Find where the given text appears and provide that cell's center as [X, Y] coordinate. 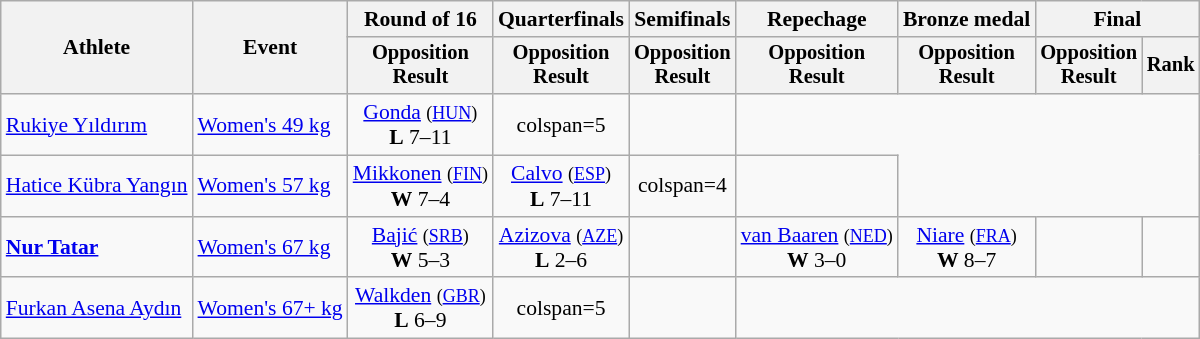
Round of 16 [420, 19]
Women's 67+ kg [270, 308]
Bronze medal [966, 19]
Repechage [817, 19]
Final [1117, 19]
Women's 49 kg [270, 124]
colspan=4 [682, 186]
Event [270, 48]
Furkan Asena Aydın [97, 308]
Rank [1171, 66]
Semifinals [682, 19]
Calvo (ESP) L 7–11 [561, 186]
Athlete [97, 48]
Nur Tatar [97, 248]
Women's 67 kg [270, 248]
Quarterfinals [561, 19]
Bajić (SRB) W 5–3 [420, 248]
Walkden (GBR) L 6–9 [420, 308]
Mikkonen (FIN) W 7–4 [420, 186]
Azizova (AZE) L 2–6 [561, 248]
Women's 57 kg [270, 186]
Rukiye Yıldırım [97, 124]
Niare (FRA) W 8–7 [966, 248]
Hatice Kübra Yangın [97, 186]
van Baaren (NED) W 3–0 [817, 248]
Gonda (HUN) L 7–11 [420, 124]
